Extract the [x, y] coordinate from the center of the cell holding the provided text.  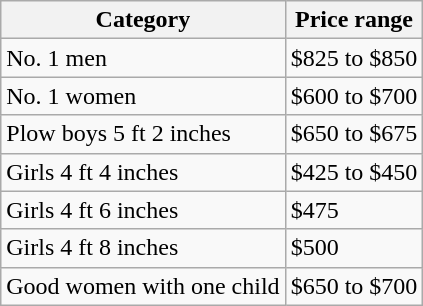
Price range [354, 20]
$425 to $450 [354, 172]
$825 to $850 [354, 58]
Girls 4 ft 6 inches [143, 210]
$500 [354, 248]
Category [143, 20]
$650 to $700 [354, 286]
$650 to $675 [354, 134]
No. 1 men [143, 58]
$475 [354, 210]
Plow boys 5 ft 2 inches [143, 134]
$600 to $700 [354, 96]
Girls 4 ft 4 inches [143, 172]
No. 1 women [143, 96]
Good women with one child [143, 286]
Girls 4 ft 8 inches [143, 248]
